Capture the cell that displays the provided text and extract its (x, y) central coordinate. 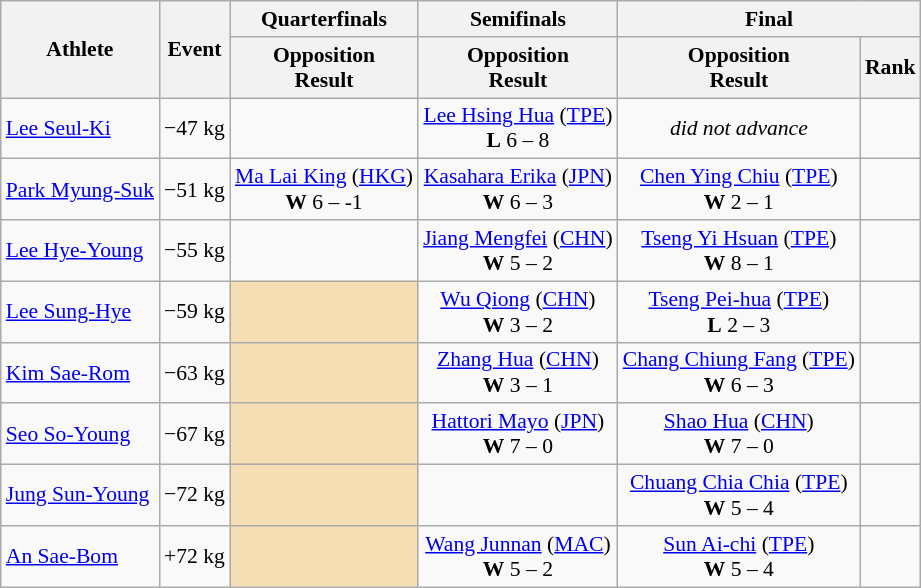
Chen Ying Chiu (TPE)W 2 – 1 (739, 190)
Wang Junnan (MAC)W 5 – 2 (518, 556)
Jiang Mengfei (CHN)W 5 – 2 (518, 250)
Lee Hsing Hua (TPE)L 6 – 8 (518, 128)
+72 kg (194, 556)
Athlete (80, 50)
Lee Sung-Hye (80, 312)
Lee Seul-Ki (80, 128)
Tseng Yi Hsuan (TPE)W 8 – 1 (739, 250)
Zhang Hua (CHN)W 3 – 1 (518, 372)
Jung Sun-Young (80, 496)
Kim Sae-Rom (80, 372)
did not advance (739, 128)
−59 kg (194, 312)
Ma Lai King (HKG)W 6 – -1 (324, 190)
Event (194, 50)
Final (770, 19)
Semifinals (518, 19)
Lee Hye-Young (80, 250)
Shao Hua (CHN)W 7 – 0 (739, 434)
Tseng Pei-hua (TPE)L 2 – 3 (739, 312)
−51 kg (194, 190)
An Sae-Bom (80, 556)
−47 kg (194, 128)
Chuang Chia Chia (TPE)W 5 – 4 (739, 496)
Hattori Mayo (JPN)W 7 – 0 (518, 434)
−63 kg (194, 372)
−67 kg (194, 434)
Wu Qiong (CHN)W 3 – 2 (518, 312)
Seo So-Young (80, 434)
Park Myung-Suk (80, 190)
Sun Ai-chi (TPE)W 5 – 4 (739, 556)
Rank (890, 68)
−55 kg (194, 250)
Chang Chiung Fang (TPE)W 6 – 3 (739, 372)
Kasahara Erika (JPN)W 6 – 3 (518, 190)
−72 kg (194, 496)
Quarterfinals (324, 19)
